Determine the [X, Y] coordinate at the center of the cell enclosing the given text.  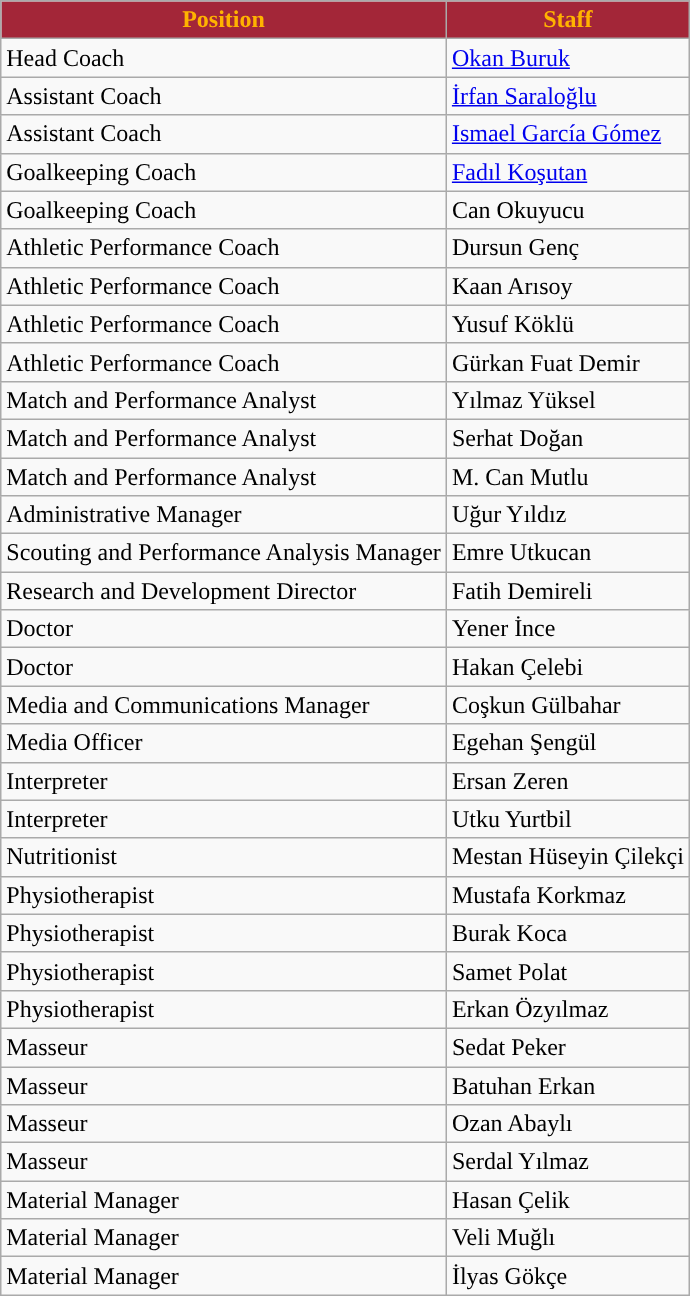
Ersan Zeren [568, 781]
Ozan Abaylı [568, 1124]
Head Coach [224, 58]
Samet Polat [568, 971]
Nutritionist [224, 857]
Kaan Arısoy [568, 286]
Egehan Şengül [568, 743]
İlyas Gökçe [568, 1276]
Ismael García Gómez [568, 134]
Media Officer [224, 743]
M. Can Mutlu [568, 477]
Coşkun Gülbahar [568, 705]
İrfan Saraloğlu [568, 96]
Yusuf Köklü [568, 324]
Batuhan Erkan [568, 1085]
Yılmaz Yüksel [568, 400]
Utku Yurtbil [568, 819]
Hasan Çelik [568, 1200]
Scouting and Performance Analysis Manager [224, 553]
Research and Development Director [224, 591]
Emre Utkucan [568, 553]
Uğur Yıldız [568, 515]
Media and Communications Manager [224, 705]
Mustafa Korkmaz [568, 895]
Hakan Çelebi [568, 667]
Serdal Yılmaz [568, 1162]
Fatih Demireli [568, 591]
Administrative Manager [224, 515]
Position [224, 20]
Burak Koca [568, 933]
Mestan Hüseyin Çilekçi [568, 857]
Dursun Genç [568, 248]
Can Okuyucu [568, 210]
Serhat Doğan [568, 438]
Gürkan Fuat Demir [568, 362]
Erkan Özyılmaz [568, 1009]
Staff [568, 20]
Sedat Peker [568, 1047]
Veli Muğlı [568, 1238]
Fadıl Koşutan [568, 172]
Okan Buruk [568, 58]
Yener İnce [568, 629]
